Provide the [X, Y] coordinate of the cell's center where the given text is located.  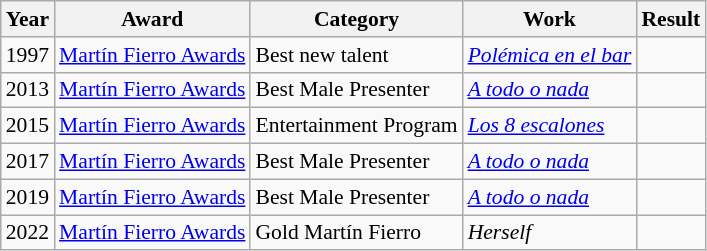
Polémica en el bar [550, 55]
Award [152, 19]
Result [670, 19]
Category [356, 19]
Entertainment Program [356, 126]
Los 8 escalones [550, 126]
Gold Martín Fierro [356, 233]
2022 [28, 233]
1997 [28, 55]
2019 [28, 197]
2013 [28, 90]
Work [550, 19]
2015 [28, 126]
Best new talent [356, 55]
Year [28, 19]
Herself [550, 233]
2017 [28, 162]
